Return [X, Y] of the center of cell containing provided text 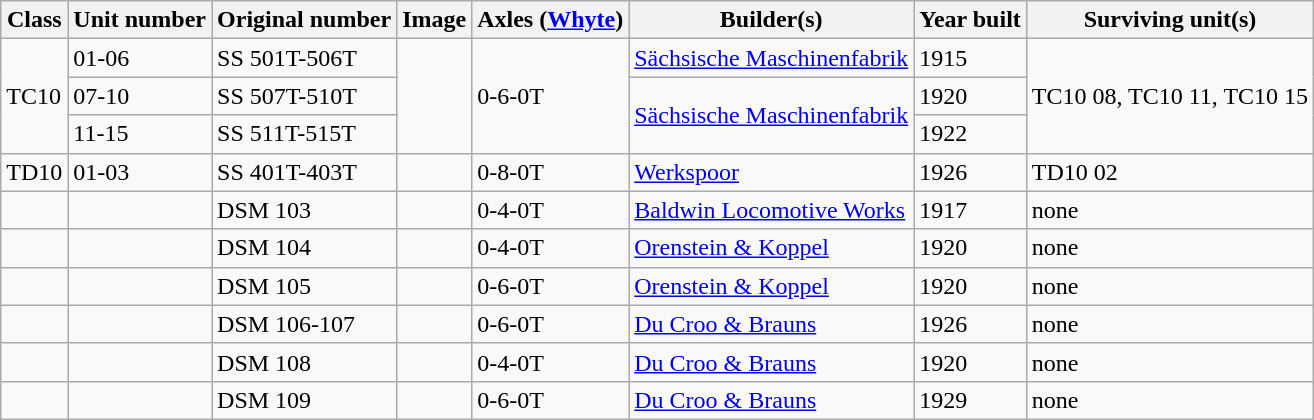
Builder(s) [772, 20]
Axles (Whyte) [550, 20]
TC10 [34, 96]
DSM 105 [304, 286]
TD10 02 [1170, 172]
0-8-0T [550, 172]
DSM 109 [304, 400]
SS 511T-515T [304, 134]
1922 [970, 134]
Werkspoor [772, 172]
SS 501T-506T [304, 58]
1917 [970, 210]
1915 [970, 58]
07-10 [140, 96]
Original number [304, 20]
SS 507T-510T [304, 96]
Image [434, 20]
TD10 [34, 172]
Year built [970, 20]
Surviving unit(s) [1170, 20]
DSM 106-107 [304, 324]
01-06 [140, 58]
11-15 [140, 134]
Class [34, 20]
DSM 104 [304, 248]
TC10 08, TC10 11, TC10 15 [1170, 96]
DSM 108 [304, 362]
01-03 [140, 172]
SS 401T-403T [304, 172]
1929 [970, 400]
Unit number [140, 20]
Baldwin Locomotive Works [772, 210]
DSM 103 [304, 210]
